Identify which cell holds the provided text, then report its (X, Y) central coordinate. 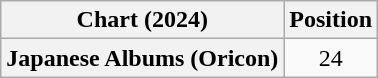
24 (331, 58)
Position (331, 20)
Chart (2024) (142, 20)
Japanese Albums (Oricon) (142, 58)
